Output the (X, Y) coordinate of the center of the cell containing the given text.  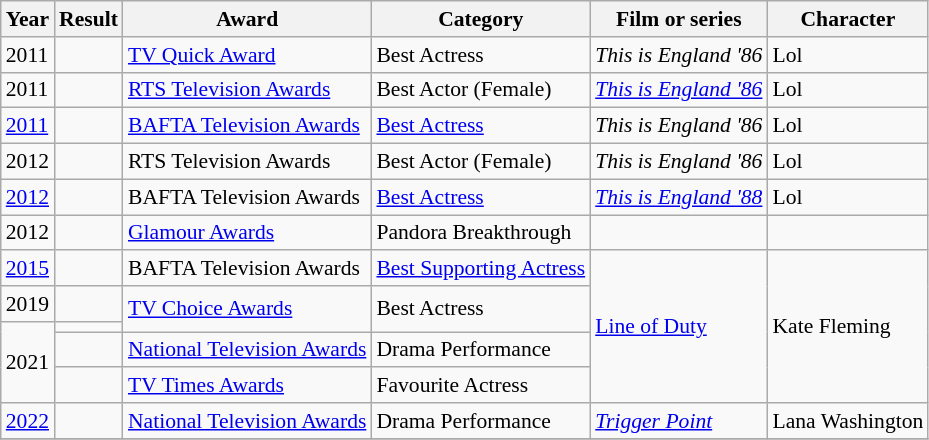
TV Quick Award (247, 55)
Lana Washington (848, 421)
Category (480, 19)
Best Supporting Actress (480, 269)
TV Times Awards (247, 386)
Trigger Point (678, 421)
Line of Duty (678, 328)
Film or series (678, 19)
Result (88, 19)
Glamour Awards (247, 233)
Kate Fleming (848, 328)
2022 (28, 421)
2015 (28, 269)
Pandora Breakthrough (480, 233)
This is England '88 (678, 197)
TV Choice Awards (247, 309)
Favourite Actress (480, 386)
Award (247, 19)
2019 (28, 304)
Character (848, 19)
Year (28, 19)
2021 (28, 362)
